Detect which cell encompasses the target text, then output its (X, Y) center coordinate. 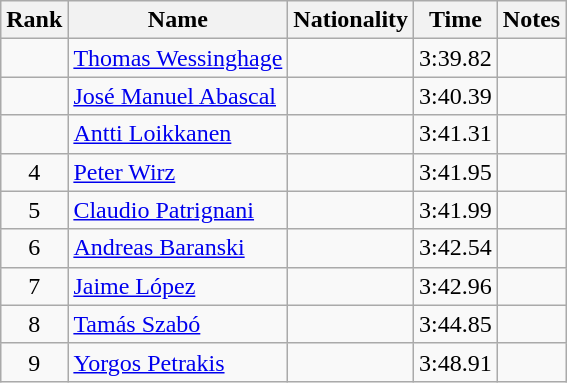
9 (34, 362)
José Manuel Abascal (178, 96)
Time (456, 20)
3:39.82 (456, 58)
Antti Loikkanen (178, 134)
6 (34, 248)
Rank (34, 20)
7 (34, 286)
3:42.96 (456, 286)
Name (178, 20)
Peter Wirz (178, 172)
Andreas Baranski (178, 248)
5 (34, 210)
Thomas Wessinghage (178, 58)
Notes (531, 20)
3:44.85 (456, 324)
3:42.54 (456, 248)
3:40.39 (456, 96)
3:41.99 (456, 210)
8 (34, 324)
3:41.31 (456, 134)
3:48.91 (456, 362)
Nationality (351, 20)
4 (34, 172)
Yorgos Petrakis (178, 362)
3:41.95 (456, 172)
Jaime López (178, 286)
Tamás Szabó (178, 324)
Claudio Patrignani (178, 210)
